Find where the given text appears and provide that cell's center as (x, y) coordinate. 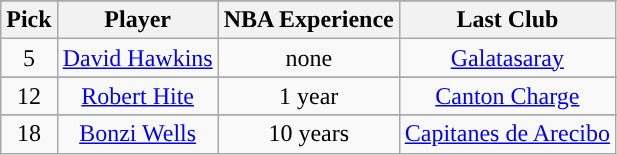
Galatasaray (507, 58)
Capitanes de Arecibo (507, 134)
David Hawkins (138, 58)
5 (29, 58)
10 years (308, 134)
Canton Charge (507, 96)
NBA Experience (308, 20)
Pick (29, 20)
Player (138, 20)
none (308, 58)
Robert Hite (138, 96)
18 (29, 134)
1 year (308, 96)
12 (29, 96)
Last Club (507, 20)
Bonzi Wells (138, 134)
